Find where the given text appears and provide that cell's center as [X, Y] coordinate. 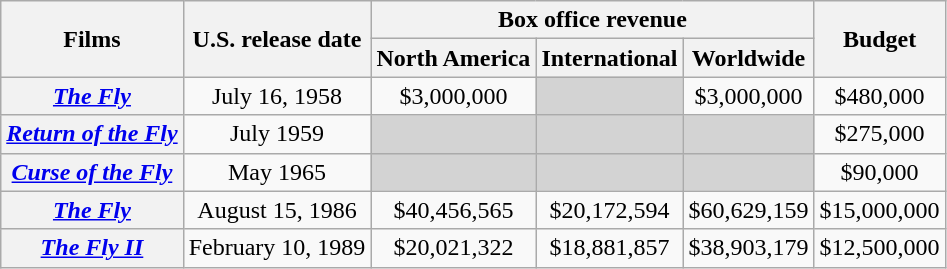
$20,021,322 [454, 248]
North America [454, 58]
Budget [880, 39]
August 15, 1986 [277, 210]
$12,500,000 [880, 248]
$18,881,857 [610, 248]
U.S. release date [277, 39]
$40,456,565 [454, 210]
$20,172,594 [610, 210]
The Fly II [92, 248]
Films [92, 39]
February 10, 1989 [277, 248]
Box office revenue [592, 20]
July 16, 1958 [277, 96]
$480,000 [880, 96]
$38,903,179 [748, 248]
$275,000 [880, 134]
$90,000 [880, 172]
$15,000,000 [880, 210]
International [610, 58]
Return of the Fly [92, 134]
July 1959 [277, 134]
$60,629,159 [748, 210]
Worldwide [748, 58]
May 1965 [277, 172]
Curse of the Fly [92, 172]
